From the cell containing the given text, extract its center point as [X, Y] coordinate. 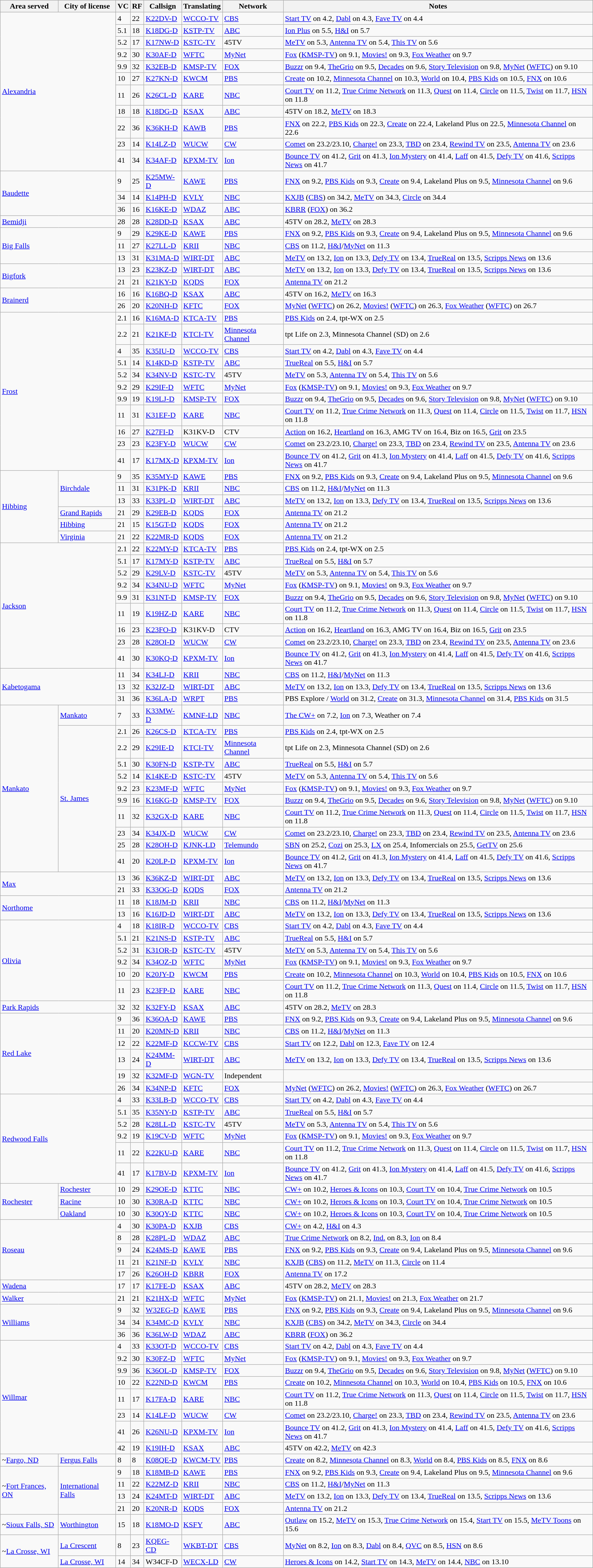
Roseau [58, 1250]
Bemidji [58, 222]
K22KU-D [163, 1153]
K36OL-D [163, 1370]
Walker [58, 1298]
FNX on 22.2, PBS Kids on 22.3, Create on 22.4, Lakeland Plus on 22.5, Minnesota Channel on 22.6 [438, 127]
~Fargo, ND [29, 1460]
K34JX-D [163, 833]
K30RA-D [163, 1202]
CW+ on 4.2, H&I on 4.3 [438, 1226]
K30FZ-D [163, 1358]
K24MM-D [163, 1059]
Olivia [58, 961]
KMNF-LD [202, 715]
Antenna TV on 17.2 [438, 1274]
K21KY-D [163, 282]
K26OH-D [163, 1274]
St. James [87, 799]
K33OG-D [163, 890]
K33MW-D [163, 715]
WRPT [202, 699]
K23FO-D [163, 630]
K28LL-D [163, 1124]
K19CV-D [163, 1136]
K31NT-D [163, 597]
Park Rapids [58, 1007]
Start TV on 12.2, Dabl on 12.3, Fave TV on 12.4 [438, 1043]
K24MT-D [163, 1496]
K29KE-D [163, 234]
K16MA-D [163, 318]
Ion Plus on 5.5, H&I on 5.7 [438, 30]
42 [123, 1448]
K31PK-D [163, 489]
45TV on 18.2, MeTV on 18.3 [438, 111]
~Fort Frances, ON [29, 1490]
Frost [58, 391]
K33LB-D [163, 1100]
Fox (KMSP-TV) on 21.1, Movies! on 21.3, Fox Weather on 21.7 [438, 1298]
K28PL-D [163, 1238]
K32FY-D [163, 1007]
K22MY-D [163, 549]
K30KQ-D [163, 658]
K25MW-D [163, 181]
K29LV-D [163, 573]
K23MF-D [163, 788]
WKBT-DT [202, 1545]
Telemundo [253, 845]
K15GT-D [163, 525]
WECX-LD [202, 1562]
Max [58, 884]
Redwood Falls [58, 1139]
K22MF-D [163, 1043]
MyNet on 8.2, Ion on 8.3, Dabl on 8.4, QVC on 8.5, HSN on 8.6 [438, 1545]
KAWB [202, 127]
45TV on 16.2, MeTV on 16.3 [438, 294]
International Falls [87, 1490]
K17MX-D [163, 460]
K31OR-D [163, 950]
True Crime Network on 8.2, Ind. on 8.3, Ion on 8.4 [438, 1238]
K33OT-D [163, 1346]
Baudette [58, 193]
Willmar [58, 1397]
K32GX-D [163, 817]
K30PA-D [163, 1226]
K33PL-D [163, 501]
Fergus Falls [87, 1460]
K17FA-D [163, 1399]
Red Lake [58, 1053]
K23FP-D [163, 990]
K31MA-D [163, 258]
Worthington [87, 1525]
K17FE-D [163, 1286]
K23FY-D [163, 444]
K14LZ-D [163, 144]
K34NU-D [163, 585]
~La Crosse, WI [29, 1552]
K31EF-D [163, 415]
Bigfork [58, 276]
K22MZ-D [163, 1484]
Wadena [58, 1286]
K14KD-D [163, 363]
K21NS-D [163, 938]
K18IR-D [163, 926]
Brainerd [58, 300]
K34NV-D [163, 375]
K36LW-D [163, 1334]
Grand Rapids [87, 513]
K35NY-D [163, 1112]
Birchdale [87, 489]
K35MY-D [163, 476]
The CW+ on 7.2, Ion on 7.3, Weather on 7.4 [438, 715]
K14PH-D [163, 198]
Create on 8.2, Minnesota Channel on 8.3, World on 8.4, PBS Kids on 8.5, FNX on 8.6 [438, 1460]
K14LF-D [163, 1415]
K26CL-D [163, 95]
Alexandria [58, 92]
La Crosse, WI [87, 1562]
K22ND-D [163, 1383]
K20NH-D [163, 306]
K20LP-D [163, 862]
RF [137, 6]
K29EB-D [163, 513]
K16KE-D [163, 210]
Network [253, 6]
K17BV-D [163, 1173]
Jackson [58, 606]
Translating [202, 6]
K32MF-D [163, 1076]
K08QE-D [163, 1460]
K28DD-D [163, 222]
K28OI-D [163, 642]
K36OA-D [163, 1019]
Virginia [87, 537]
KXJB [202, 1226]
K21NF-D [163, 1262]
K36KH-D [163, 127]
K20JY-D [163, 974]
K16KG-D [163, 800]
K35IU-D [163, 351]
K27FI-D [163, 432]
SBN on 25.2, Cozi on 25.3, LX on 25.4, Infomercials on 25.5, GetTV on 25.6 [438, 845]
K23KZ-D [163, 270]
W34CF-D [163, 1562]
K29IF-D [163, 387]
La Crescent [87, 1545]
K18MO-D [163, 1525]
KQEG-CD [163, 1545]
K18MB-D [163, 1472]
Williams [58, 1322]
KCCW-TV [202, 1043]
K34AF-D [163, 160]
K21KF-D [163, 334]
PBS Explore / World on 31.2, Create on 31.3, Minnesota Channel on 31.4, PBS Kids on 31.5 [438, 699]
VC [123, 6]
Area served [29, 6]
K19HZ-D [163, 614]
K30QY-D [163, 1214]
KXJB (CBS) on 11.2, MeTV on 11.3, Circle on 11.4 [438, 1262]
Racine [87, 1202]
K22DV-D [163, 18]
K22MR-D [163, 537]
K17MY-D [163, 561]
Oakland [87, 1214]
K34NP-D [163, 1088]
Heroes & Icons on 14.2, Start TV on 14.3, MeTV on 14.4, NBC on 13.10 [438, 1562]
KSFY [202, 1525]
K27LL-D [163, 246]
K16JD-D [163, 914]
Independent [253, 1076]
K29IE-D [163, 748]
45TV on 42.2, MeTV on 42.3 [438, 1448]
K32EB-D [163, 67]
KWCM-TV [202, 1460]
Notes [438, 6]
Big Falls [58, 246]
W32EG-D [163, 1310]
K19LJ-D [163, 399]
WGN-TV [202, 1076]
KJNK-LD [202, 845]
K16BQ-D [163, 294]
K29OE-D [163, 1189]
Northome [58, 908]
K18JM-D [163, 902]
K21HX-D [163, 1298]
K34OZ-D [163, 962]
KBRR [202, 1274]
Kabetogama [58, 687]
K20NR-D [163, 1508]
7 [123, 715]
K24MS-D [163, 1250]
K32JZ-D [163, 687]
K36LA-D [163, 699]
K17NW-D [163, 42]
K34LJ-D [163, 675]
Callsign [163, 6]
12 [123, 1043]
K34MC-D [163, 1322]
K27KN-D [163, 79]
K26NU-D [163, 1432]
K14KE-D [163, 776]
Outlaw on 15.2, MeTV on 15.3, True Crime Network on 15.4, Start TV on 15.5, MeTV Toons on 15.6 [438, 1525]
~Sioux Falls, SD [29, 1525]
K30FN-D [163, 764]
K20MN-D [163, 1031]
K28OH-D [163, 845]
City of license [87, 6]
K19IH-D [163, 1448]
K26CS-D [163, 731]
K36KZ-D [163, 878]
K30AF-D [163, 55]
